Detect which cell encompasses the target text, then output its [X, Y] center coordinate. 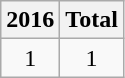
2016 [30, 20]
Total [92, 20]
